Locate the cell with the specified text and output its (x, y) center coordinate. 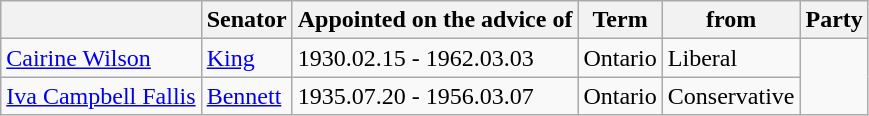
King (246, 58)
Party (834, 20)
Appointed on the advice of (435, 20)
Bennett (246, 96)
Term (620, 20)
Senator (246, 20)
1930.02.15 - 1962.03.03 (435, 58)
Iva Campbell Fallis (101, 96)
Liberal (731, 58)
1935.07.20 - 1956.03.07 (435, 96)
Conservative (731, 96)
from (731, 20)
Cairine Wilson (101, 58)
